Pinpoint the cell where the given text exists, returning its [X, Y] midpoint coordinate. 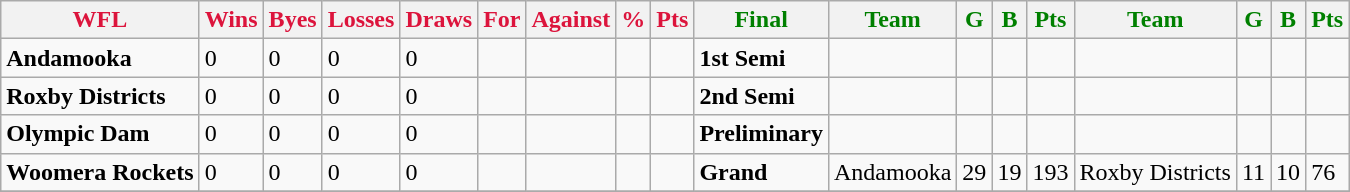
Wins [231, 20]
For [502, 20]
% [634, 20]
Against [571, 20]
1st Semi [762, 58]
2nd Semi [762, 96]
Preliminary [762, 134]
WFL [100, 20]
Grand [762, 172]
11 [1253, 172]
Final [762, 20]
19 [1010, 172]
Byes [292, 20]
29 [974, 172]
76 [1328, 172]
Olympic Dam [100, 134]
10 [1288, 172]
193 [1050, 172]
Draws [439, 20]
Losses [361, 20]
Woomera Rockets [100, 172]
